Detect which cell encompasses the target text, then output its (X, Y) center coordinate. 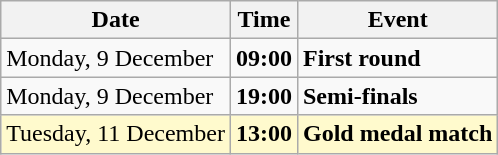
13:00 (264, 134)
Semi-finals (397, 96)
09:00 (264, 58)
Event (397, 20)
Date (116, 20)
First round (397, 58)
Gold medal match (397, 134)
19:00 (264, 96)
Tuesday, 11 December (116, 134)
Time (264, 20)
